From the cell containing the given text, extract its center point as [X, Y] coordinate. 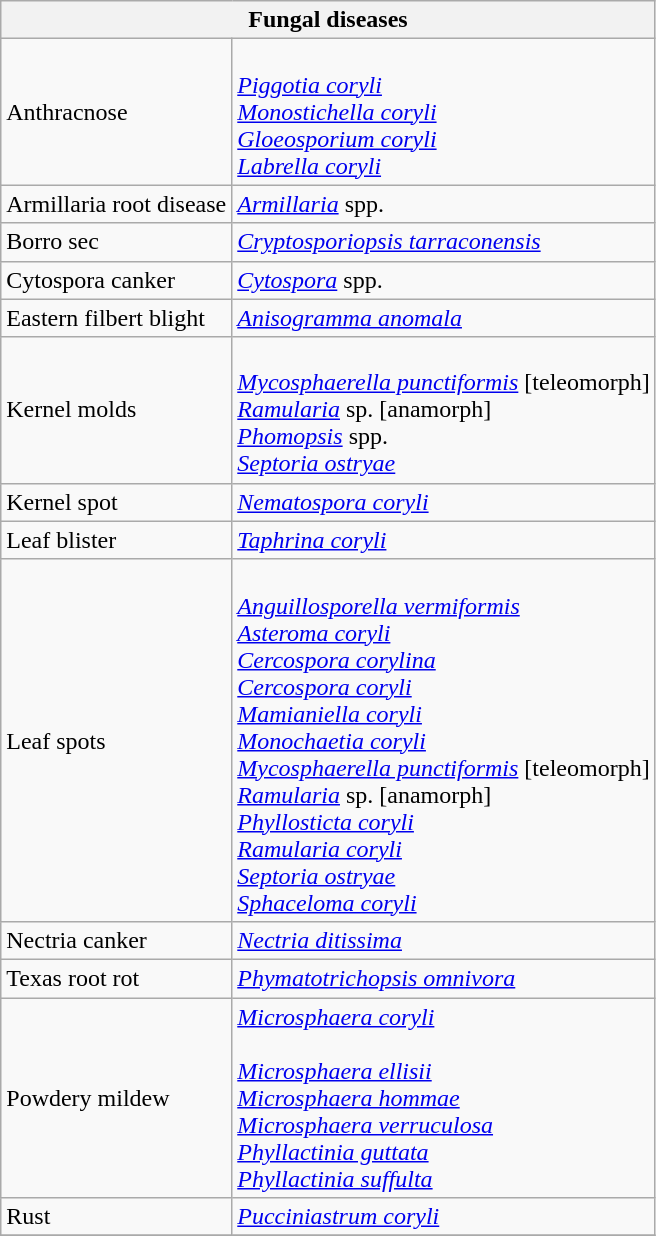
Powdery mildew [116, 1098]
Anisogramma anomala [444, 318]
Cytospora spp. [444, 280]
Taphrina coryli [444, 540]
Kernel molds [116, 410]
Phymatotrichopsis omnivora [444, 978]
Pucciniastrum coryli [444, 1217]
Texas root rot [116, 978]
Fungal diseases [328, 20]
Rust [116, 1217]
Piggotia coryli Monostichella coryli Gloeosporium coryli Labrella coryli [444, 112]
Armillaria root disease [116, 204]
Nematospora coryli [444, 502]
Leaf spots [116, 740]
Mycosphaerella punctiformis [teleomorph] Ramularia sp. [anamorph] Phomopsis spp. Septoria ostryae [444, 410]
Armillaria spp. [444, 204]
Nectria canker [116, 940]
Eastern filbert blight [116, 318]
Cytospora canker [116, 280]
Leaf blister [116, 540]
Anthracnose [116, 112]
Cryptosporiopsis tarraconensis [444, 242]
Nectria ditissima [444, 940]
Borro sec [116, 242]
Kernel spot [116, 502]
Microsphaera coryli Microsphaera ellisii Microsphaera hommae Microsphaera verruculosa Phyllactinia guttata Phyllactinia suffulta [444, 1098]
